Locate the cell with the specified text and output its (x, y) center coordinate. 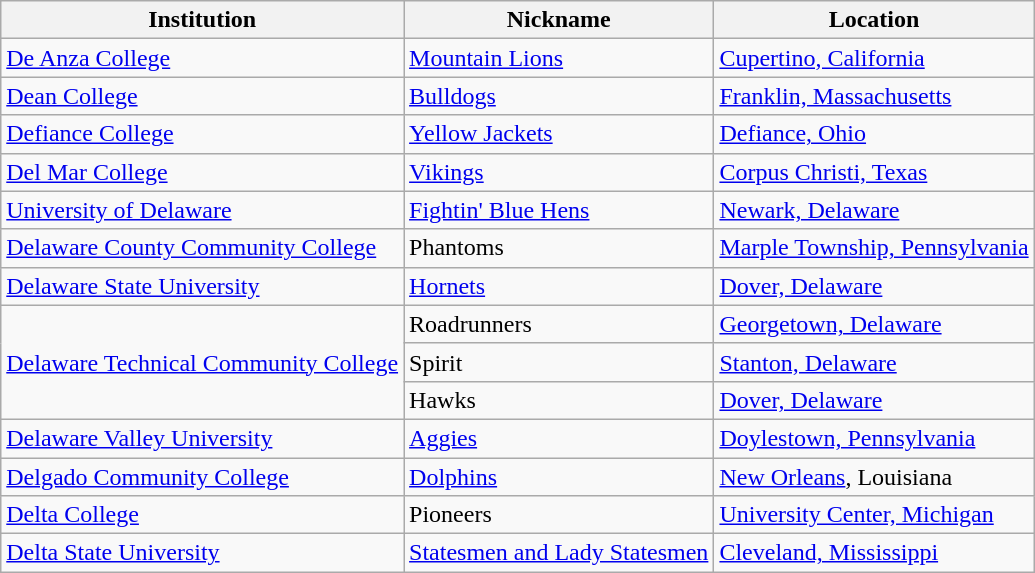
Vikings (559, 172)
Location (874, 20)
Aggies (559, 438)
Newark, Delaware (874, 210)
Yellow Jackets (559, 134)
University Center, Michigan (874, 515)
Stanton, Delaware (874, 362)
Georgetown, Delaware (874, 324)
Roadrunners (559, 324)
Delaware Technical Community College (202, 362)
Fightin' Blue Hens (559, 210)
Defiance College (202, 134)
Dean College (202, 96)
Cleveland, Mississippi (874, 553)
Delta College (202, 515)
Delaware State University (202, 286)
Marple Township, Pennsylvania (874, 248)
Del Mar College (202, 172)
Phantoms (559, 248)
Franklin, Massachusetts (874, 96)
Cupertino, California (874, 58)
Corpus Christi, Texas (874, 172)
Bulldogs (559, 96)
Institution (202, 20)
Delgado Community College (202, 477)
Spirit (559, 362)
Delaware County Community College (202, 248)
University of Delaware (202, 210)
Delaware Valley University (202, 438)
Hawks (559, 400)
Statesmen and Lady Statesmen (559, 553)
Doylestown, Pennsylvania (874, 438)
Hornets (559, 286)
Nickname (559, 20)
New Orleans, Louisiana (874, 477)
Delta State University (202, 553)
De Anza College (202, 58)
Mountain Lions (559, 58)
Dolphins (559, 477)
Pioneers (559, 515)
Defiance, Ohio (874, 134)
